Detect which cell encompasses the target text, then output its (X, Y) center coordinate. 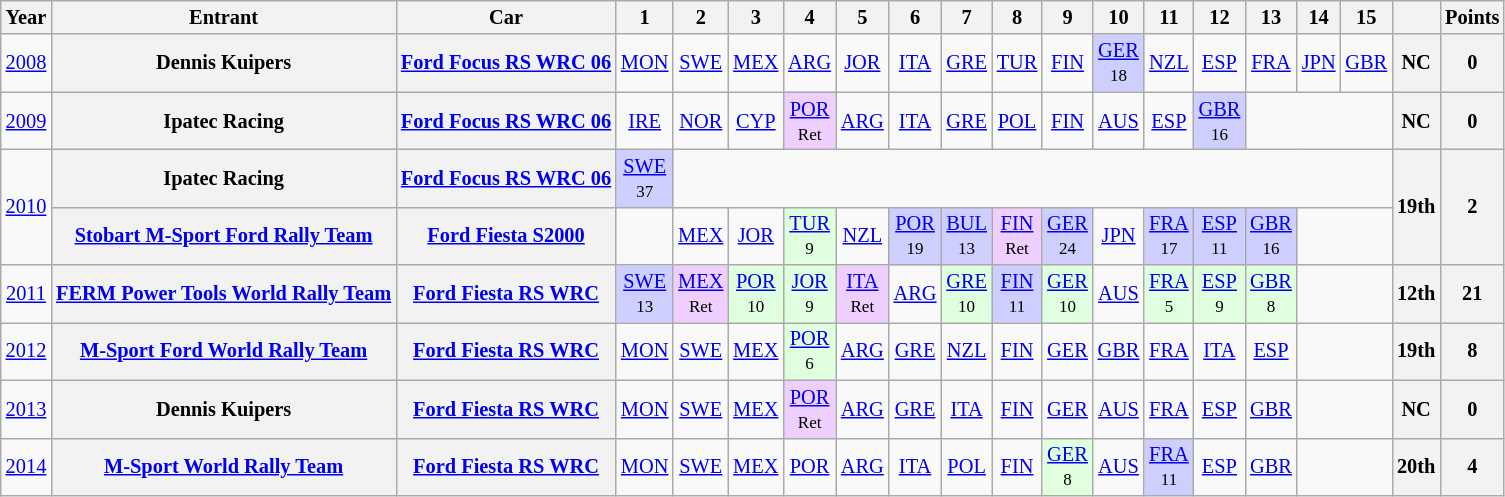
BUL13 (966, 236)
SWE37 (644, 178)
GER18 (1119, 63)
POR6 (810, 351)
14 (1319, 17)
Year (26, 17)
GER24 (1067, 236)
21 (1472, 294)
5 (862, 17)
7 (966, 17)
CYP (756, 121)
GER10 (1067, 294)
POR19 (916, 236)
MEXRet (700, 294)
TUR (1017, 63)
Stobart M-Sport Ford Rally Team (224, 236)
FERM Power Tools World Rally Team (224, 294)
2008 (26, 63)
FIN11 (1017, 294)
Ford Fiesta S2000 (506, 236)
GER 8 (1067, 467)
2013 (26, 409)
20th (1416, 467)
6 (916, 17)
10 (1119, 17)
Points (1472, 17)
FRA11 (1168, 467)
NOR (700, 121)
TUR9 (810, 236)
JOR9 (810, 294)
12th (1416, 294)
ESP9 (1220, 294)
3 (756, 17)
FRA17 (1168, 236)
GRE10 (966, 294)
2010 (26, 206)
POR (810, 467)
11 (1168, 17)
ESP11 (1220, 236)
15 (1366, 17)
M-Sport World Rally Team (224, 467)
2009 (26, 121)
ITARet (862, 294)
2014 (26, 467)
2012 (26, 351)
M-Sport Ford World Rally Team (224, 351)
9 (1067, 17)
FRA5 (1168, 294)
GBR8 (1271, 294)
2011 (26, 294)
1 (644, 17)
POR10 (756, 294)
12 (1220, 17)
IRE (644, 121)
FINRet (1017, 236)
13 (1271, 17)
Entrant (224, 17)
SWE13 (644, 294)
Car (506, 17)
